Return (x, y) of the center of cell containing provided text 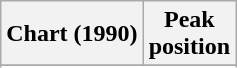
Peak position (189, 34)
Chart (1990) (72, 34)
